Extract the (X, Y) coordinate from the center of the cell holding the provided text.  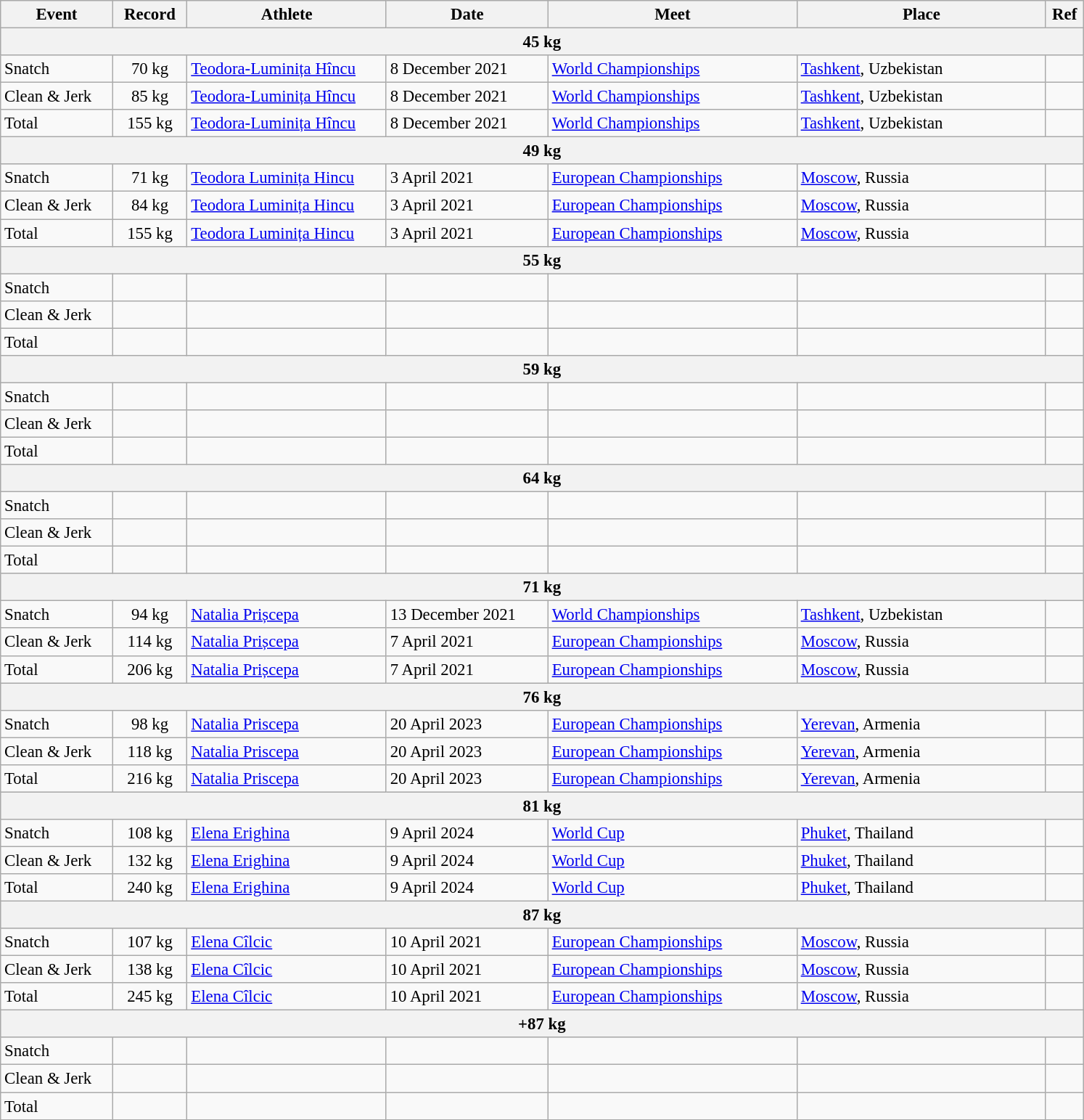
108 kg (149, 833)
81 kg (542, 806)
85 kg (149, 97)
84 kg (149, 205)
49 kg (542, 151)
+87 kg (542, 1024)
Place (921, 15)
87 kg (542, 915)
138 kg (149, 970)
245 kg (149, 997)
70 kg (149, 69)
59 kg (542, 369)
Date (467, 15)
55 kg (542, 260)
76 kg (542, 697)
132 kg (149, 860)
206 kg (149, 669)
Meet (672, 15)
Athlete (287, 15)
13 December 2021 (467, 615)
216 kg (149, 779)
Record (149, 15)
107 kg (149, 942)
118 kg (149, 751)
114 kg (149, 642)
98 kg (149, 724)
240 kg (149, 888)
45 kg (542, 42)
Ref (1064, 15)
Event (57, 15)
64 kg (542, 478)
94 kg (149, 615)
